Find where the given text appears and provide that cell's center as (x, y) coordinate. 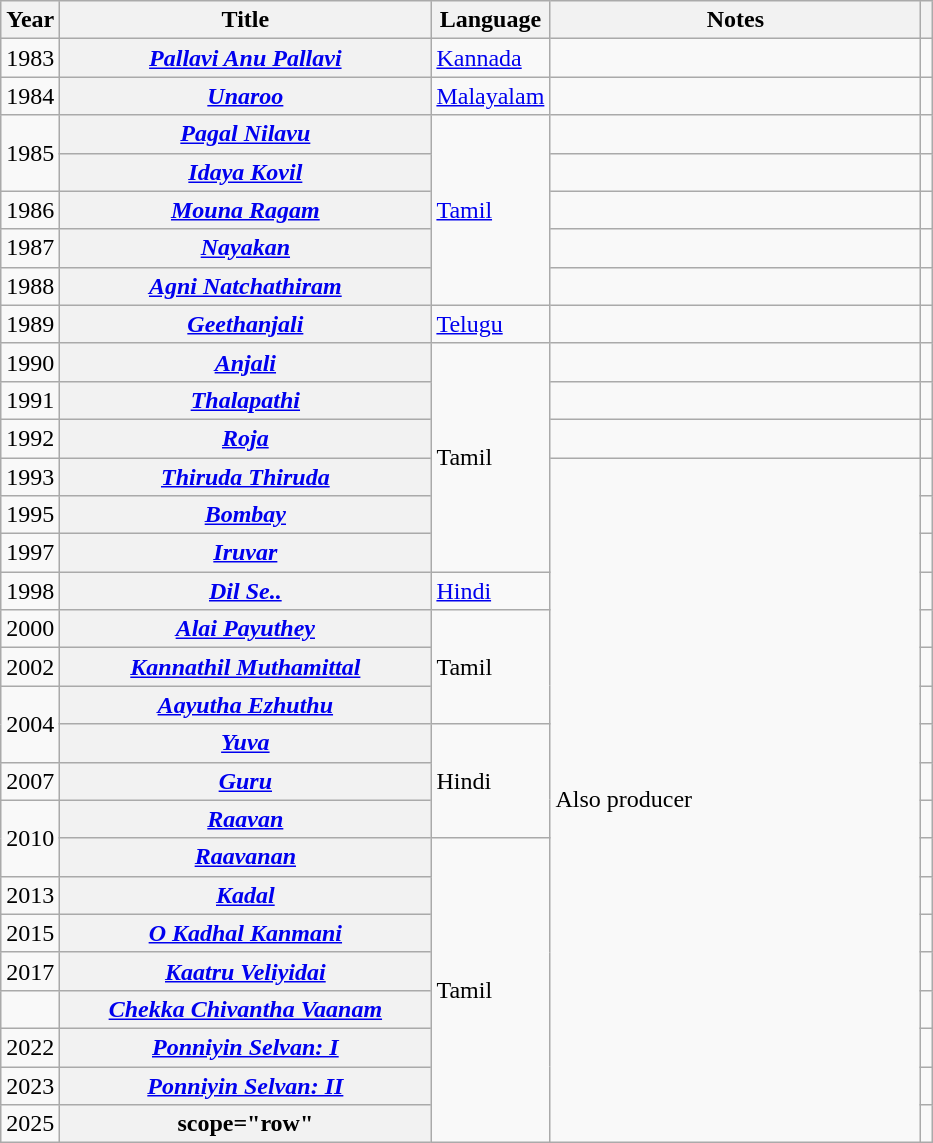
Yuva (246, 743)
Year (30, 20)
O Kadhal Kanmani (246, 933)
1986 (30, 210)
Guru (246, 781)
2023 (30, 1085)
1984 (30, 96)
Telugu (490, 324)
1992 (30, 438)
2017 (30, 971)
1988 (30, 286)
Notes (736, 20)
Raavan (246, 819)
Thalapathi (246, 400)
Malayalam (490, 96)
1995 (30, 515)
1991 (30, 400)
2013 (30, 895)
scope="row" (246, 1124)
Language (490, 20)
Kannada (490, 58)
Pagal Nilavu (246, 134)
Aayutha Ezhuthu (246, 705)
2010 (30, 838)
Unaroo (246, 96)
Alai Payuthey (246, 629)
1990 (30, 362)
Nayakan (246, 248)
2004 (30, 724)
Mouna Ragam (246, 210)
Also producer (736, 800)
2022 (30, 1047)
1989 (30, 324)
Chekka Chivantha Vaanam (246, 1009)
Ponniyin Selvan: II (246, 1085)
1985 (30, 153)
Ponniyin Selvan: I (246, 1047)
2002 (30, 667)
Bombay (246, 515)
Pallavi Anu Pallavi (246, 58)
1998 (30, 591)
Thiruda Thiruda (246, 477)
2015 (30, 933)
Kannathil Muthamittal (246, 667)
Idaya Kovil (246, 172)
Raavanan (246, 857)
Geethanjali (246, 324)
Agni Natchathiram (246, 286)
2025 (30, 1124)
2007 (30, 781)
Title (246, 20)
Kadal (246, 895)
Kaatru Veliyidai (246, 971)
1987 (30, 248)
2000 (30, 629)
1997 (30, 553)
1983 (30, 58)
Iruvar (246, 553)
Roja (246, 438)
Dil Se.. (246, 591)
Anjali (246, 362)
1993 (30, 477)
